Pinpoint the cell where the given text exists, returning its (x, y) midpoint coordinate. 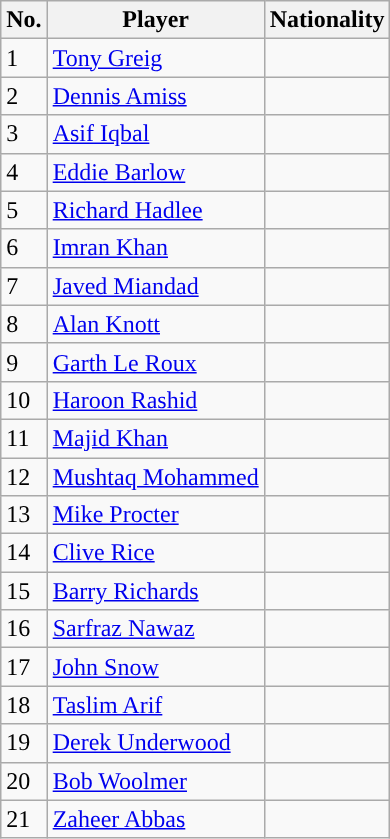
6 (24, 248)
Tony Greig (156, 58)
Bob Woolmer (156, 781)
Derek Underwood (156, 743)
21 (24, 819)
8 (24, 324)
3 (24, 134)
Asif Iqbal (156, 134)
5 (24, 210)
Mike Procter (156, 515)
17 (24, 667)
Majid Khan (156, 438)
Garth Le Roux (156, 362)
14 (24, 553)
10 (24, 400)
Taslim Arif (156, 705)
Dennis Amiss (156, 96)
Barry Richards (156, 591)
Alan Knott (156, 324)
15 (24, 591)
2 (24, 96)
20 (24, 781)
19 (24, 743)
Eddie Barlow (156, 172)
Player (156, 20)
13 (24, 515)
Zaheer Abbas (156, 819)
12 (24, 477)
John Snow (156, 667)
11 (24, 438)
7 (24, 286)
Richard Hadlee (156, 210)
9 (24, 362)
16 (24, 629)
Javed Miandad (156, 286)
No. (24, 20)
Mushtaq Mohammed (156, 477)
Haroon Rashid (156, 400)
Imran Khan (156, 248)
18 (24, 705)
1 (24, 58)
Clive Rice (156, 553)
Nationality (327, 20)
4 (24, 172)
Sarfraz Nawaz (156, 629)
